Return the (x, y) coordinate for the center point of the cell that contains the specified text.  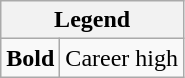
Career high (122, 58)
Legend (92, 20)
Bold (30, 58)
